Determine the [x, y] coordinate at the center of the cell enclosing the given text.  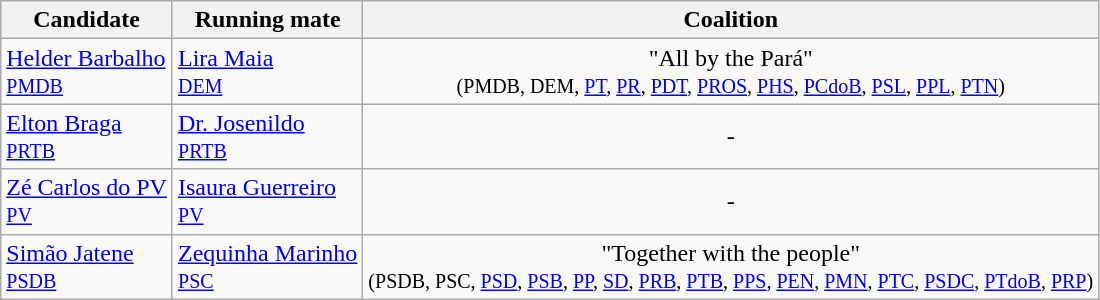
Dr. JosenildoPRTB [267, 136]
Isaura GuerreiroPV [267, 202]
Coalition [731, 20]
Elton BragaPRTB [87, 136]
Zé Carlos do PVPV [87, 202]
Zequinha MarinhoPSC [267, 266]
Helder BarbalhoPMDB [87, 72]
"Together with the people"(PSDB, PSC, PSD, PSB, PP, SD, PRB, PTB, PPS, PEN, PMN, PTC, PSDC, PTdoB, PRP) [731, 266]
Simão JatenePSDB [87, 266]
"All by the Pará"(PMDB, DEM, PT, PR, PDT, PROS, PHS, PCdoB, PSL, PPL, PTN) [731, 72]
Lira MaiaDEM [267, 72]
Candidate [87, 20]
Running mate [267, 20]
